Find where the given text appears and provide that cell's center as [X, Y] coordinate. 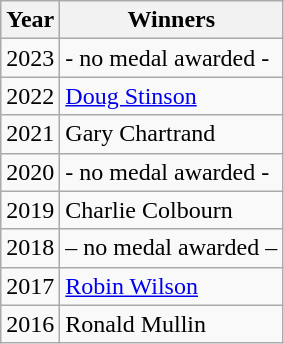
2020 [30, 172]
Robin Wilson [172, 286]
2016 [30, 324]
2022 [30, 96]
Winners [172, 20]
Year [30, 20]
2019 [30, 210]
Doug Stinson [172, 96]
2023 [30, 58]
2018 [30, 248]
2021 [30, 134]
– no medal awarded – [172, 248]
Charlie Colbourn [172, 210]
Ronald Mullin [172, 324]
Gary Chartrand [172, 134]
2017 [30, 286]
